Provide the [X, Y] coordinate of the cell's center where the given text is located.  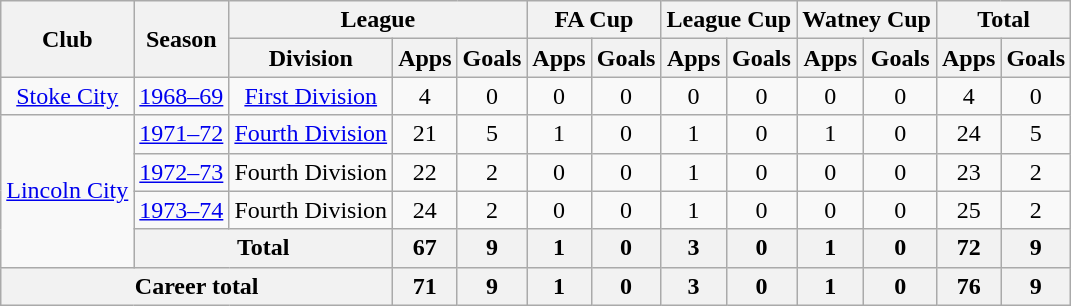
Season [182, 39]
Watney Cup [867, 20]
76 [968, 286]
FA Cup [594, 20]
25 [968, 210]
Lincoln City [68, 191]
Division [311, 58]
21 [425, 134]
71 [425, 286]
1968–69 [182, 96]
League Cup [729, 20]
Club [68, 39]
1973–74 [182, 210]
72 [968, 248]
23 [968, 172]
1971–72 [182, 134]
67 [425, 248]
22 [425, 172]
League [378, 20]
Stoke City [68, 96]
Career total [197, 286]
1972–73 [182, 172]
First Division [311, 96]
